Return [X, Y] of the center of cell containing provided text 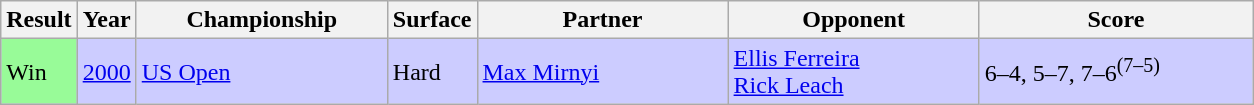
Score [1116, 20]
Surface [432, 20]
Max Mirnyi [602, 72]
Championship [262, 20]
Partner [602, 20]
6–4, 5–7, 7–6(7–5) [1116, 72]
Ellis Ferreira Rick Leach [854, 72]
Year [106, 20]
2000 [106, 72]
US Open [262, 72]
Result [39, 20]
Win [39, 72]
Hard [432, 72]
Opponent [854, 20]
